For the text-containing cell, return its midpoint in (X, Y) coordinate format. 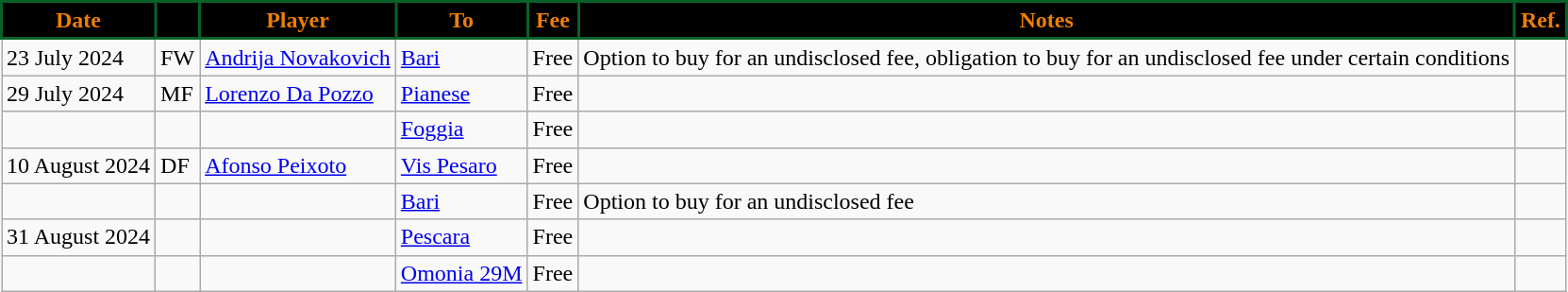
Vis Pesaro (461, 165)
23 July 2024 (79, 57)
Player (298, 21)
Andrija Novakovich (298, 57)
DF (177, 165)
Lorenzo Da Pozzo (298, 94)
Ref. (1542, 21)
Afonso Peixoto (298, 165)
Foggia (461, 129)
Pescara (461, 237)
To (461, 21)
Option to buy for an undisclosed fee, obligation to buy for an undisclosed fee under certain conditions (1047, 57)
29 July 2024 (79, 94)
Notes (1047, 21)
Option to buy for an undisclosed fee (1047, 201)
FW (177, 57)
MF (177, 94)
Fee (553, 21)
Date (79, 21)
Pianese (461, 94)
Omonia 29M (461, 273)
31 August 2024 (79, 237)
10 August 2024 (79, 165)
